Scan for the cell matching the given text and deliver its (X, Y) coordinate at center. 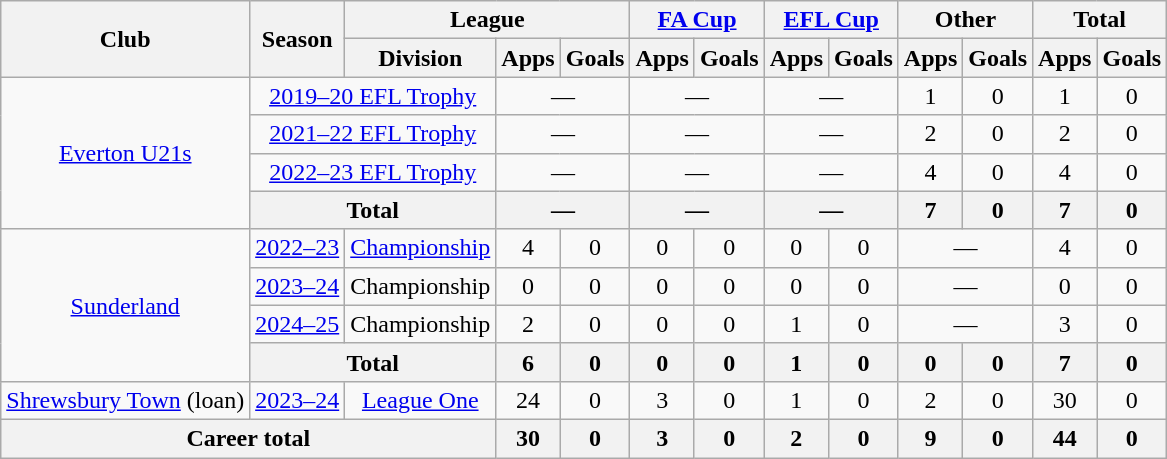
2022–23 (298, 248)
Other (965, 20)
Shrewsbury Town (loan) (126, 400)
9 (930, 438)
Club (126, 39)
2021–22 EFL Trophy (373, 134)
League One (420, 400)
League (488, 20)
2024–25 (298, 324)
Division (420, 58)
Sunderland (126, 305)
2019–20 EFL Trophy (373, 96)
2022–23 EFL Trophy (373, 172)
EFL Cup (831, 20)
FA Cup (697, 20)
Season (298, 39)
Career total (248, 438)
Everton U21s (126, 153)
24 (528, 400)
6 (528, 362)
44 (1065, 438)
